Search for the cell housing the specified text and yield its [X, Y] center coordinate. 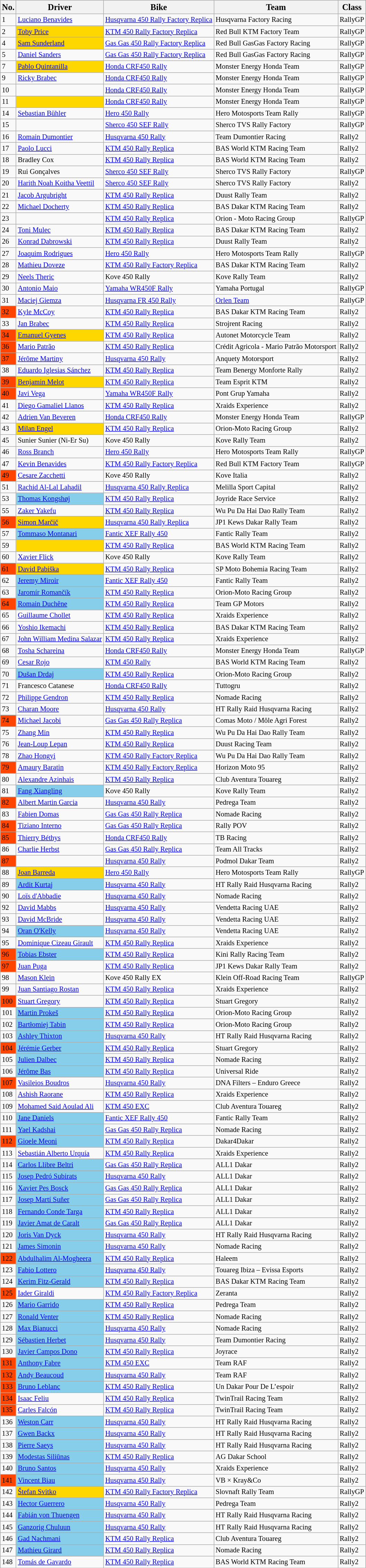
55 [8, 511]
Sebastian Bühler [60, 113]
Cesar Rojo [60, 662]
Kerim Fitz-Gerald [60, 1282]
Abdulhalim Al-Mogheera [60, 1258]
131 [8, 1363]
David McBride [60, 920]
Jérémie Gerber [60, 1048]
Yamaha Portugal [276, 288]
40 [8, 394]
94 [8, 931]
Mathieu Girard [60, 1550]
Jacob Argubright [60, 195]
Tosha Schareina [60, 651]
Ronald Venter [60, 1317]
Mathieu Doveze [60, 265]
78 [8, 756]
Jan Brabec [60, 324]
Kove Italia [276, 476]
95 [8, 943]
Mario Garrido [60, 1305]
115 [8, 1176]
42 [8, 417]
132 [8, 1375]
Dakar4Dakar [276, 1141]
45 [8, 441]
Alexandre Azinhais [60, 779]
69 [8, 662]
Sébastien Herbet [60, 1340]
Tiziano Interno [60, 826]
123 [8, 1270]
Zeranta [276, 1293]
140 [8, 1468]
Neels Theric [60, 277]
Charan Moore [60, 709]
Carlos Llibre Beltri [60, 1165]
Emanuel Gyenes [60, 335]
126 [8, 1305]
Orion - Moto Racing Group [276, 218]
Yoshio Ikemachi [60, 627]
Javi Vega [60, 394]
105 [8, 1059]
143 [8, 1503]
DNA Filters – Enduro Greece [276, 1083]
Pierre Saeys [60, 1445]
Thierry Béthys [60, 838]
31 [8, 300]
Vasileios Boudros [60, 1083]
9 [8, 78]
Bartłomiej Tabin [60, 1024]
88 [8, 873]
127 [8, 1317]
Harith Noah Koitha Veettil [60, 183]
Universal Ride [276, 1071]
125 [8, 1293]
Jérôme Martiny [60, 359]
92 [8, 908]
30 [8, 288]
Guillaume Chollet [60, 615]
18 [8, 160]
32 [8, 312]
107 [8, 1083]
59 [8, 546]
Cesare Zacchetti [60, 476]
135 [8, 1410]
Weston Carr [60, 1422]
Michael Docherty [60, 207]
24 [8, 230]
Klein Off-Road Racing Team [276, 978]
103 [8, 1036]
Josep Martí Suñer [60, 1200]
Vincent Biau [60, 1480]
146 [8, 1538]
137 [8, 1433]
Diego Gamaliel Llanos [60, 405]
93 [8, 920]
28 [8, 265]
100 [8, 1001]
73 [8, 709]
Loïs d'Abbadie [60, 896]
Fernando Conde Targa [60, 1211]
61 [8, 569]
Albert Martin Garcia [60, 803]
4 [8, 43]
AG Dakar School [276, 1457]
Jane Daniels [60, 1118]
84 [8, 826]
75 [8, 732]
Gwen Backx [60, 1433]
Jeremy Miroir [60, 581]
34 [8, 335]
Kevin Benavides [60, 464]
85 [8, 838]
16 [8, 137]
Zhang Min [60, 732]
139 [8, 1457]
104 [8, 1048]
Kove 450 Rally EX [159, 978]
Benjamin Melot [60, 382]
37 [8, 359]
Joyride Race Service [276, 499]
Sunier Sunier (Ni-Er Su) [60, 441]
60 [8, 557]
SP Moto Bohemia Racing Team [276, 569]
27 [8, 253]
Strojrent Racing [276, 324]
116 [8, 1188]
82 [8, 803]
Jean-Loup Lepan [60, 744]
Hector Guerrero [60, 1503]
Bruno Santos [60, 1468]
46 [8, 452]
Isaac Feliu [60, 1398]
62 [8, 581]
TB Racing [276, 838]
Ross Branch [60, 452]
86 [8, 849]
Bike [159, 7]
80 [8, 779]
72 [8, 697]
David Mabbs [60, 908]
Dominique Cizeau Girault [60, 943]
Xavier Flick [60, 557]
Team GP Motors [276, 604]
Joris Van Dyck [60, 1235]
James Simonin [60, 1247]
VB × Kray&Co [276, 1480]
Joan Barreda [60, 873]
Antonio Maio [60, 288]
Romain Dumontier [60, 137]
21 [8, 195]
Thomas Kongshøj [60, 499]
Mohamed Said Aoulad Ali [60, 1106]
26 [8, 242]
Tomás de Gavardo [60, 1562]
Michael Jacobi [60, 721]
56 [8, 522]
Comas Moto / Môle Agri Forest [276, 721]
Amaury Baratin [60, 768]
57 [8, 534]
142 [8, 1492]
Melilla Sport Capital [276, 487]
148 [8, 1562]
15 [8, 125]
110 [8, 1118]
Fabián von Thuengen [60, 1515]
124 [8, 1282]
17 [8, 148]
47 [8, 464]
49 [8, 476]
Anquety Motorsport [276, 359]
Joyrace [276, 1352]
Husqvarna Factory Racing [276, 20]
Gioele Meoni [60, 1141]
Juan Puga [60, 966]
Husqvarna FR 450 Rally [159, 300]
Josep Pedró Subirats [60, 1176]
87 [8, 861]
Bruno Leblanc [60, 1387]
70 [8, 674]
Sam Sunderland [60, 43]
Fang Xiangling [60, 791]
29 [8, 277]
144 [8, 1515]
64 [8, 604]
Autonet Motorcycle Team [276, 335]
10 [8, 90]
112 [8, 1141]
121 [8, 1247]
Charlie Herbst [60, 849]
Touareg Ibiza – Evissa Esports [276, 1270]
90 [8, 896]
14 [8, 113]
Ardit Kurtaj [60, 884]
Bradley Cox [60, 160]
38 [8, 370]
Yael Kadshai [60, 1130]
Eduardo Iglesias Sánchez [60, 370]
41 [8, 405]
98 [8, 978]
Oran O'Kelly [60, 931]
Philippe Gendron [60, 697]
Team Benergy Monforte Rally [276, 370]
Modestas Siliūnas [60, 1457]
Rachid Al-Lal Lahadil [60, 487]
108 [8, 1095]
Gad Nachmani [60, 1538]
Sebastián Alberto Urquía [60, 1153]
No. [8, 7]
KTM 450 Rally [159, 662]
117 [8, 1200]
Anthony Fabre [60, 1363]
Un Dakar Pour De L’espoir [276, 1387]
130 [8, 1352]
Zaker Yakefu [60, 511]
Horizon Moto 95 [276, 768]
Joaquim Rodrigues [60, 253]
Zhao Hongyi [60, 756]
128 [8, 1328]
129 [8, 1340]
68 [8, 651]
53 [8, 499]
97 [8, 966]
51 [8, 487]
23 [8, 218]
20 [8, 183]
Jaromír Romančík [60, 592]
Duust Racing Team [276, 744]
John William Medina Salazar [60, 639]
Team Esprit KTM [276, 382]
33 [8, 324]
Francesco Catanese [60, 686]
120 [8, 1235]
Kini Rally Racing Team [276, 954]
Pablo Quintanilla [60, 67]
134 [8, 1398]
76 [8, 744]
Andy Beaucoud [60, 1375]
89 [8, 884]
Team [276, 7]
Daniel Sanders [60, 55]
Simon Marčič [60, 522]
109 [8, 1106]
7 [8, 67]
Fabien Domas [60, 814]
147 [8, 1550]
Adrien Van Beveren [60, 417]
22 [8, 207]
Martin Prokeš [60, 1013]
Crédit Agricola - Mario Patrão Motorsport [276, 347]
Romain Duchêne [60, 604]
Pont Grup Yamaha [276, 394]
119 [8, 1223]
Julien Dalbec [60, 1059]
138 [8, 1445]
Dušan Drdaj [60, 674]
145 [8, 1527]
Carles Falcón [60, 1410]
Ashish Raorane [60, 1095]
Maciej Giemza [60, 300]
Orlen Team [276, 300]
67 [8, 639]
65 [8, 615]
71 [8, 686]
Team All Tracks [276, 849]
2 [8, 32]
19 [8, 172]
Luciano Benavides [60, 20]
122 [8, 1258]
Haleem [276, 1258]
111 [8, 1130]
Slovnaft Rally Team [276, 1492]
141 [8, 1480]
Podmol Dakar Team [276, 861]
118 [8, 1211]
Toby Price [60, 32]
79 [8, 768]
Fabio Lottero [60, 1270]
Paolo Lucci [60, 148]
106 [8, 1071]
Tobias Ebster [60, 954]
Tommaso Montanari [60, 534]
66 [8, 627]
Štefan Svitko [60, 1492]
Iader Giraldi [60, 1293]
Javier Amat de Caralt [60, 1223]
Mason Klein [60, 978]
Mario Patrão [60, 347]
Javier Campos Dono [60, 1352]
136 [8, 1422]
Konrad Dabrowski [60, 242]
101 [8, 1013]
113 [8, 1153]
39 [8, 382]
5 [8, 55]
Xavier Pes Bosck [60, 1188]
Rally POV [276, 826]
Ricky Brabec [60, 78]
96 [8, 954]
81 [8, 791]
99 [8, 989]
Juan Santiago Rostan [60, 989]
Max Bianucci [60, 1328]
Husqvarna 450 Rally Factory Replica [159, 20]
83 [8, 814]
1 [8, 20]
102 [8, 1024]
Kyle McCoy [60, 312]
Tuttogru [276, 686]
133 [8, 1387]
Ashley Thixton [60, 1036]
Milan Engel [60, 429]
Rui Gonçalves [60, 172]
Ganzorig Chuluun [60, 1527]
74 [8, 721]
David Pabiška [60, 569]
Toni Mulec [60, 230]
63 [8, 592]
11 [8, 102]
Driver [60, 7]
43 [8, 429]
36 [8, 347]
Jérôme Bas [60, 1071]
114 [8, 1165]
Class [352, 7]
